Find where the given text appears and provide that cell's center as (x, y) coordinate. 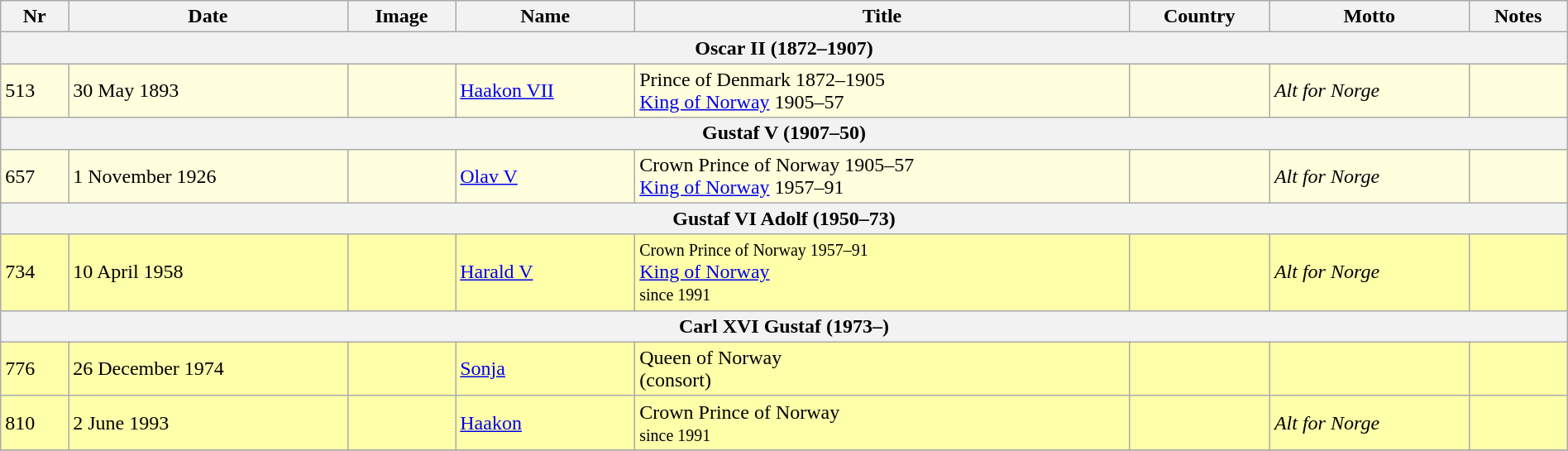
Olav V (546, 175)
Queen of Norway(consort) (882, 369)
Carl XVI Gustaf (1973–) (784, 326)
734 (35, 272)
30 May 1893 (208, 91)
Crown Prince of Norwaysince 1991 (882, 422)
513 (35, 91)
Haakon (546, 422)
Gustaf VI Adolf (1950–73) (784, 218)
Image (402, 17)
Name (546, 17)
Date (208, 17)
2 June 1993 (208, 422)
Harald V (546, 272)
Country (1199, 17)
Motto (1370, 17)
Haakon VII (546, 91)
Title (882, 17)
Oscar II (1872–1907) (784, 48)
776 (35, 369)
1 November 1926 (208, 175)
Sonja (546, 369)
Crown Prince of Norway 1905–57King of Norway 1957–91 (882, 175)
810 (35, 422)
Prince of Denmark 1872–1905King of Norway 1905–57 (882, 91)
657 (35, 175)
26 December 1974 (208, 369)
Nr (35, 17)
Crown Prince of Norway 1957–91King of Norwaysince 1991 (882, 272)
10 April 1958 (208, 272)
Gustaf V (1907–50) (784, 133)
Notes (1518, 17)
